From the cell containing the given text, extract its center point as [x, y] coordinate. 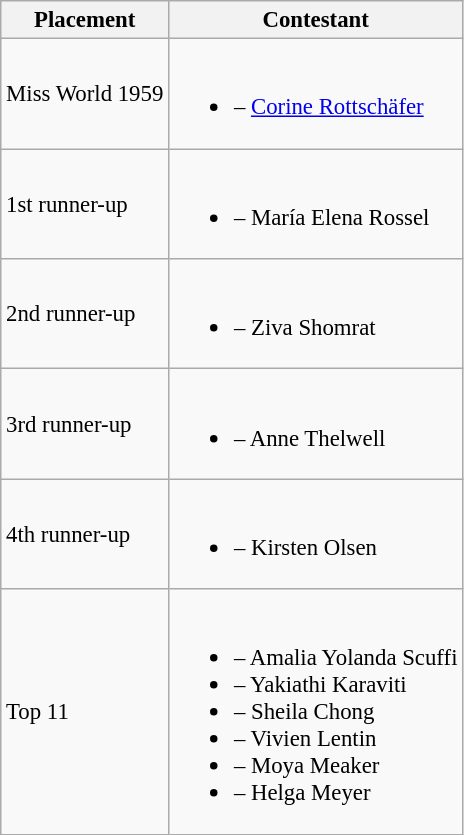
4th runner-up [85, 534]
3rd runner-up [85, 424]
– María Elena Rossel [316, 204]
– Kirsten Olsen [316, 534]
– Corine Rottschäfer [316, 94]
2nd runner-up [85, 314]
– Ziva Shomrat [316, 314]
Miss World 1959 [85, 94]
– Anne Thelwell [316, 424]
1st runner-up [85, 204]
Contestant [316, 20]
Placement [85, 20]
Top 11 [85, 712]
– Amalia Yolanda Scuffi – Yakiathi Karaviti – Sheila Chong – Vivien Lentin – Moya Meaker – Helga Meyer [316, 712]
